Pinpoint the cell where the given text exists, returning its (X, Y) midpoint coordinate. 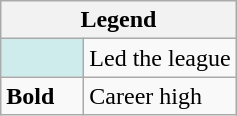
Led the league (160, 58)
Career high (160, 96)
Bold (42, 96)
Legend (118, 20)
